Return (x, y) of the center of cell containing provided text 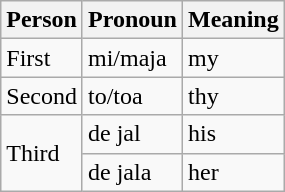
Person (42, 20)
First (42, 58)
de jal (132, 134)
to/toa (132, 96)
Meaning (233, 20)
thy (233, 96)
Second (42, 96)
de jala (132, 172)
my (233, 58)
his (233, 134)
Third (42, 153)
her (233, 172)
mi/maja (132, 58)
Pronoun (132, 20)
